Locate the cell with the specified text and output its [x, y] center coordinate. 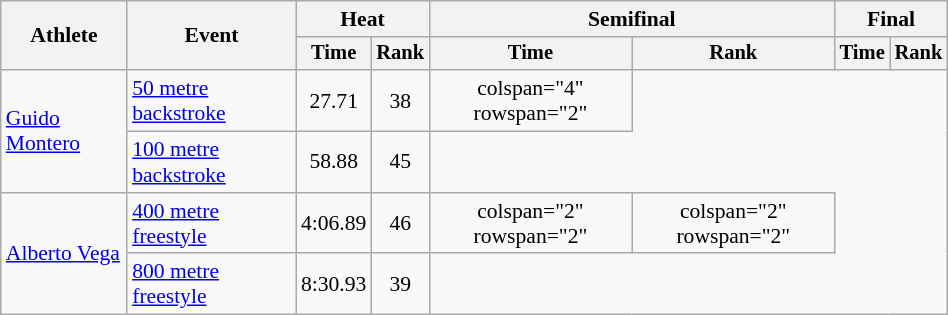
39 [400, 284]
50 metre backstroke [212, 100]
58.88 [334, 162]
Guido Montero [64, 131]
100 metre backstroke [212, 162]
38 [400, 100]
Final [892, 19]
colspan="4" rowspan="2" [530, 100]
Athlete [64, 36]
Alberto Vega [64, 254]
800 metre freestyle [212, 284]
Event [212, 36]
27.71 [334, 100]
Heat [362, 19]
46 [400, 224]
45 [400, 162]
8:30.93 [334, 284]
Semifinal [632, 19]
4:06.89 [334, 224]
400 metre freestyle [212, 224]
